Scan for the cell matching the given text and deliver its (X, Y) coordinate at center. 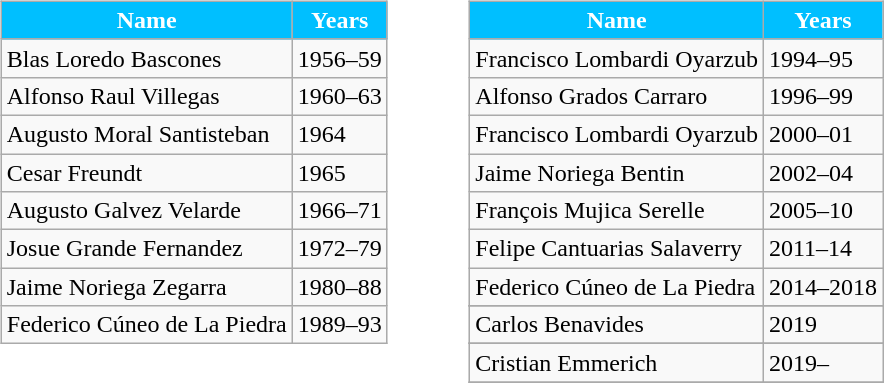
1972–79 (340, 249)
2005–10 (822, 211)
1965 (340, 173)
Cesar Freundt (146, 173)
1980–88 (340, 287)
Josue Grande Fernandez (146, 249)
1966–71 (340, 211)
1964 (340, 134)
Augusto Moral Santisteban (146, 134)
Blas Loredo Bascones (146, 58)
Jaime Noriega Zegarra (146, 287)
2019 (822, 325)
Alfonso Grados Carraro (617, 96)
Felipe Cantuarias Salaverry (617, 249)
Augusto Galvez Velarde (146, 211)
1960–63 (340, 96)
1994–95 (822, 58)
Cristian Emmerich (617, 363)
2011–14 (822, 249)
2019– (822, 363)
François Mujica Serelle (617, 211)
2014–2018 (822, 287)
2002–04 (822, 173)
Jaime Noriega Bentin (617, 173)
2000–01 (822, 134)
Carlos Benavides (617, 325)
1996–99 (822, 96)
1989–93 (340, 325)
Alfonso Raul Villegas (146, 96)
1956–59 (340, 58)
